Provide the (x, y) coordinate of the cell's center where the given text is located.  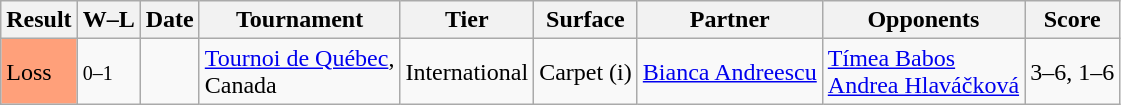
0–1 (108, 72)
Score (1072, 20)
Result (39, 20)
Tournament (300, 20)
Partner (730, 20)
Tournoi de Québec,Canada (300, 72)
Tímea Babos Andrea Hlaváčková (923, 72)
Carpet (i) (586, 72)
W–L (108, 20)
International (467, 72)
Date (170, 20)
Surface (586, 20)
Opponents (923, 20)
Loss (39, 72)
Bianca Andreescu (730, 72)
3–6, 1–6 (1072, 72)
Tier (467, 20)
